Find where the given text appears and provide that cell's center as (x, y) coordinate. 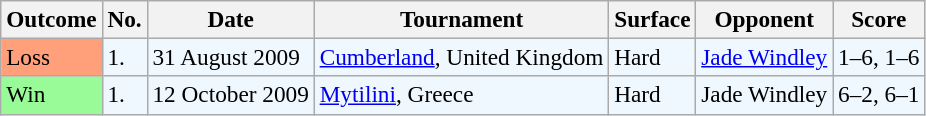
Date (230, 19)
Win (52, 95)
Cumberland, United Kingdom (462, 57)
31 August 2009 (230, 57)
12 October 2009 (230, 95)
Score (879, 19)
Mytilini, Greece (462, 95)
1–6, 1–6 (879, 57)
Tournament (462, 19)
Outcome (52, 19)
No. (124, 19)
Surface (652, 19)
Opponent (764, 19)
6–2, 6–1 (879, 95)
Loss (52, 57)
